For the text-containing cell, return its midpoint in [x, y] coordinate format. 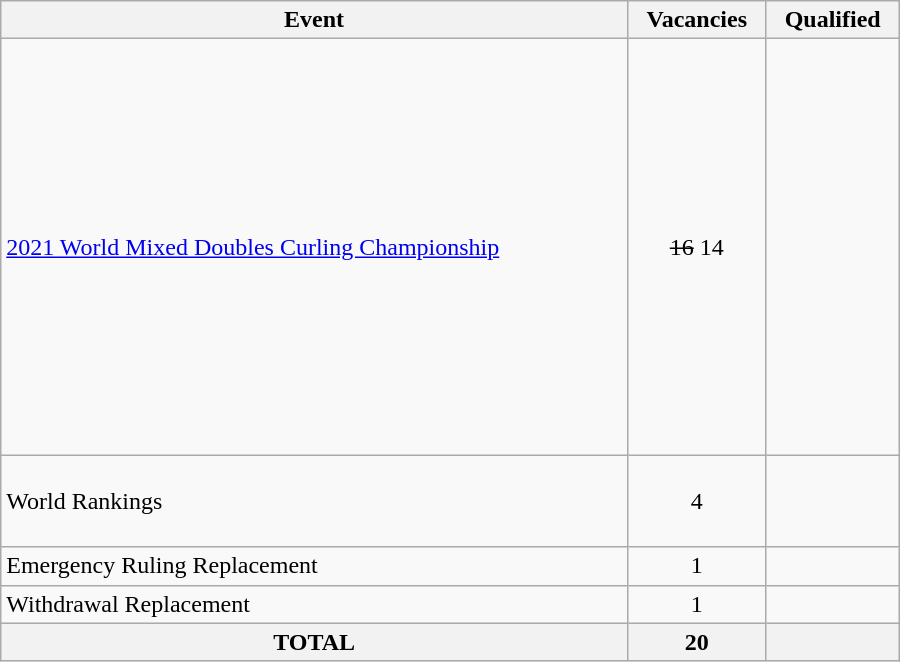
20 [696, 642]
World Rankings [314, 501]
Emergency Ruling Replacement [314, 566]
Vacancies [696, 20]
Event [314, 20]
4 [696, 501]
16 14 [696, 247]
Withdrawal Replacement [314, 604]
Qualified [832, 20]
TOTAL [314, 642]
2021 World Mixed Doubles Curling Championship [314, 247]
